Scan for the cell matching the given text and deliver its (x, y) coordinate at center. 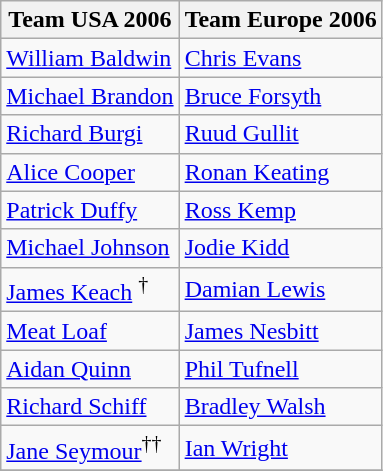
Patrick Duffy (90, 210)
Team USA 2006 (90, 20)
Michael Brandon (90, 96)
Team Europe 2006 (280, 20)
Michael Johnson (90, 248)
Bradley Walsh (280, 407)
James Keach † (90, 290)
Richard Schiff (90, 407)
Ian Wright (280, 448)
William Baldwin (90, 58)
Ruud Gullit (280, 134)
Jodie Kidd (280, 248)
Ross Kemp (280, 210)
Meat Loaf (90, 331)
James Nesbitt (280, 331)
Phil Tufnell (280, 369)
Chris Evans (280, 58)
Richard Burgi (90, 134)
Bruce Forsyth (280, 96)
Damian Lewis (280, 290)
Aidan Quinn (90, 369)
Alice Cooper (90, 172)
Jane Seymour†† (90, 448)
Ronan Keating (280, 172)
